Locate the cell with the specified text and output its [X, Y] center coordinate. 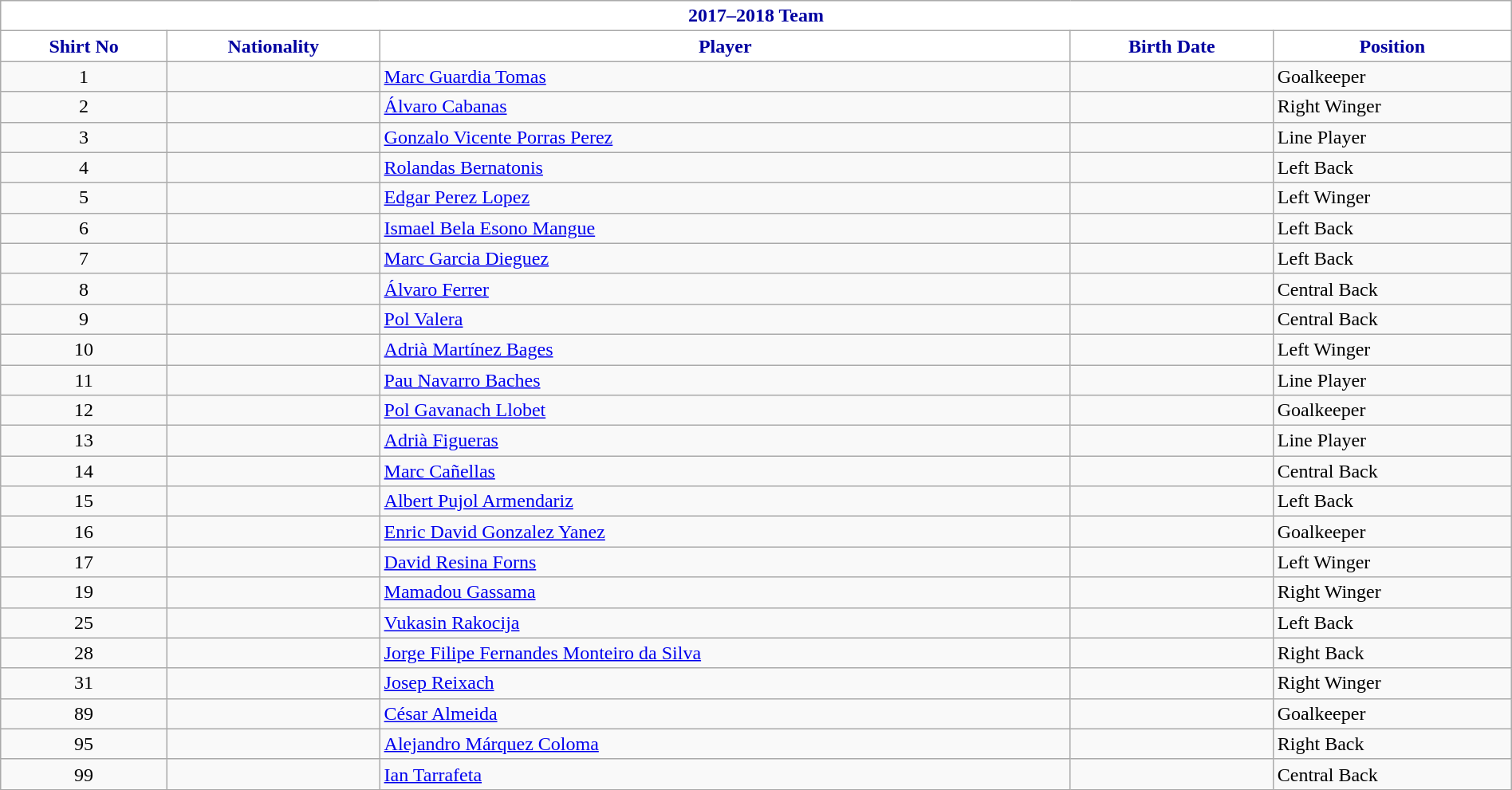
9 [85, 319]
Gonzalo Vicente Porras Perez [725, 137]
Adrià Martínez Bages [725, 349]
Rolandas Bernatonis [725, 167]
Player [725, 46]
12 [85, 411]
7 [85, 258]
3 [85, 137]
5 [85, 198]
Vukasin Rakocija [725, 623]
15 [85, 501]
Position [1392, 46]
95 [85, 744]
Birth Date [1171, 46]
Nationality [273, 46]
19 [85, 592]
Ismael Bela Esono Mangue [725, 228]
Pau Navarro Baches [725, 380]
2 [85, 107]
Adrià Figueras [725, 441]
99 [85, 774]
Alejandro Márquez Coloma [725, 744]
2017–2018 Team [756, 16]
89 [85, 713]
Marc Cañellas [725, 471]
14 [85, 471]
Marc Guardia Tomas [725, 77]
10 [85, 349]
Josep Reixach [725, 683]
Enric David Gonzalez Yanez [725, 532]
1 [85, 77]
28 [85, 653]
16 [85, 532]
11 [85, 380]
Jorge Filipe Fernandes Monteiro da Silva [725, 653]
César Almeida [725, 713]
8 [85, 289]
Mamadou Gassama [725, 592]
13 [85, 441]
Edgar Perez Lopez [725, 198]
6 [85, 228]
Pol Gavanach Llobet [725, 411]
Ian Tarrafeta [725, 774]
4 [85, 167]
17 [85, 562]
Albert Pujol Armendariz [725, 501]
Pol Valera [725, 319]
Marc Garcia Dieguez [725, 258]
David Resina Forns [725, 562]
Álvaro Ferrer [725, 289]
Álvaro Cabanas [725, 107]
25 [85, 623]
Shirt No [85, 46]
31 [85, 683]
